Find where the given text appears and provide that cell's center as (x, y) coordinate. 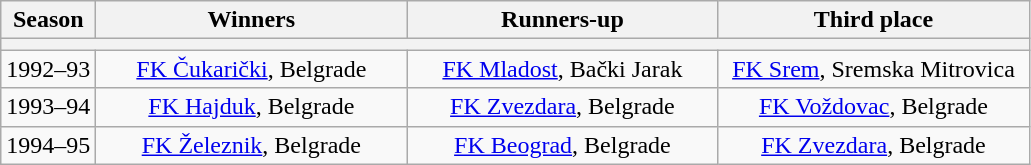
Season (48, 20)
FK Beograd, Belgrade (562, 145)
1994–95 (48, 145)
FK Voždovac, Belgrade (874, 107)
FK Hajduk, Belgrade (252, 107)
Winners (252, 20)
FK Čukarički, Belgrade (252, 69)
FK Železnik, Belgrade (252, 145)
FK Mladost, Bački Jarak (562, 69)
Third place (874, 20)
1993–94 (48, 107)
Runners-up (562, 20)
FK Srem, Sremska Mitrovica (874, 69)
1992–93 (48, 69)
